Extract the [X, Y] coordinate from the center of the cell holding the provided text.  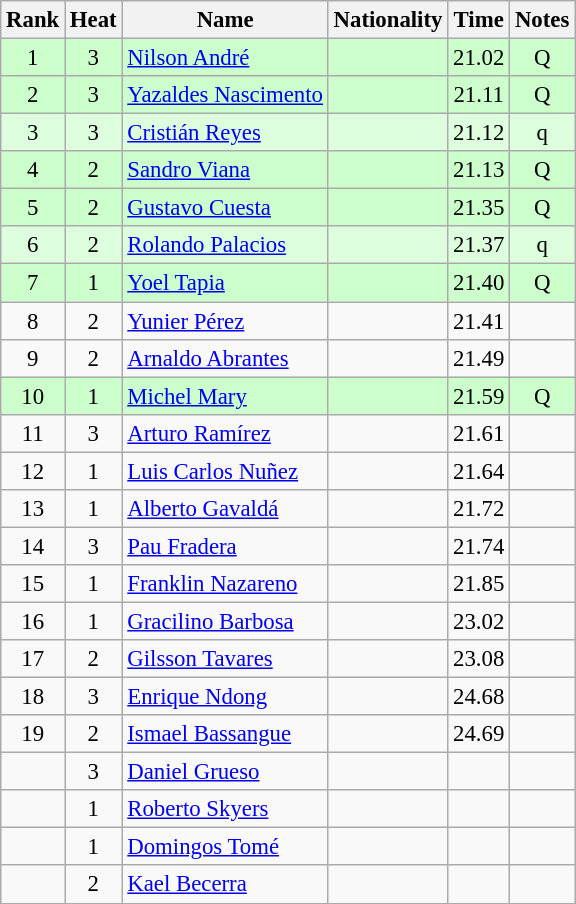
4 [33, 170]
23.02 [479, 621]
Gustavo Cuesta [225, 208]
11 [33, 433]
21.59 [479, 396]
Cristián Reyes [225, 133]
21.40 [479, 283]
Yazaldes Nascimento [225, 95]
7 [33, 283]
Heat [94, 20]
6 [33, 245]
Arturo Ramírez [225, 433]
Domingos Tomé [225, 847]
21.72 [479, 509]
21.12 [479, 133]
10 [33, 396]
14 [33, 546]
Roberto Skyers [225, 809]
9 [33, 358]
Notes [542, 20]
15 [33, 584]
Enrique Ndong [225, 697]
Time [479, 20]
Michel Mary [225, 396]
23.08 [479, 659]
13 [33, 509]
Arnaldo Abrantes [225, 358]
18 [33, 697]
21.41 [479, 321]
Franklin Nazareno [225, 584]
16 [33, 621]
17 [33, 659]
21.13 [479, 170]
Nationality [388, 20]
21.61 [479, 433]
21.35 [479, 208]
Rank [33, 20]
Alberto Gavaldá [225, 509]
Daniel Grueso [225, 772]
24.69 [479, 734]
21.49 [479, 358]
5 [33, 208]
12 [33, 471]
Gilsson Tavares [225, 659]
Gracilino Barbosa [225, 621]
Nilson André [225, 58]
8 [33, 321]
21.74 [479, 546]
Yunier Pérez [225, 321]
Pau Fradera [225, 546]
Sandro Viana [225, 170]
Ismael Bassangue [225, 734]
Luis Carlos Nuñez [225, 471]
24.68 [479, 697]
Rolando Palacios [225, 245]
21.85 [479, 584]
21.11 [479, 95]
21.37 [479, 245]
Name [225, 20]
Yoel Tapia [225, 283]
21.64 [479, 471]
21.02 [479, 58]
Kael Becerra [225, 885]
19 [33, 734]
